For the text-containing cell, return its midpoint in (X, Y) coordinate format. 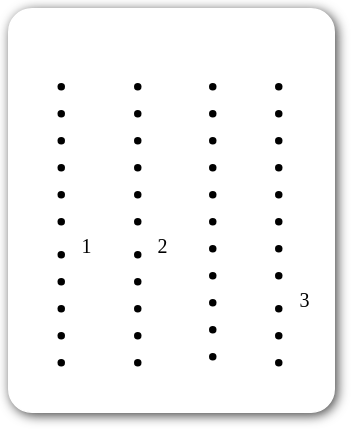
3 (274, 210)
2 (132, 210)
1 (56, 210)
